From the cell containing the given text, extract its center point as (X, Y) coordinate. 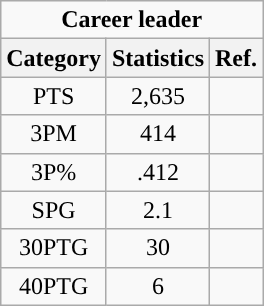
PTS (54, 96)
Career leader (132, 20)
6 (158, 286)
Statistics (158, 58)
414 (158, 134)
30 (158, 248)
30PTG (54, 248)
3PM (54, 134)
40PTG (54, 286)
.412 (158, 172)
2.1 (158, 210)
2,635 (158, 96)
SPG (54, 210)
Ref. (236, 58)
Category (54, 58)
3P% (54, 172)
